Determine the (x, y) coordinate at the center of the cell enclosing the given text.  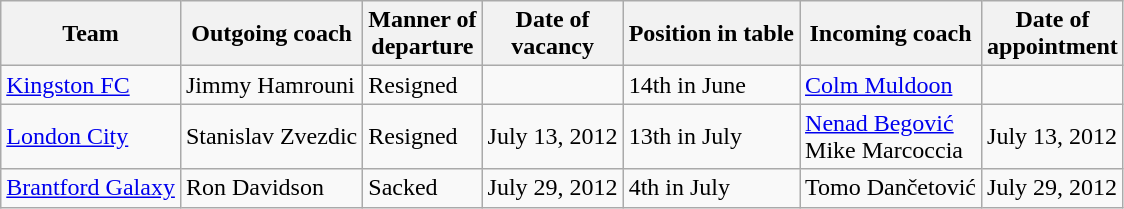
Incoming coach (891, 34)
Tomo Dančetović (891, 188)
Colm Muldoon (891, 85)
Jimmy Hamrouni (271, 85)
4th in July (711, 188)
Ron Davidson (271, 188)
Nenad BegovićMike Marcoccia (891, 136)
Manner of departure (422, 34)
Brantford Galaxy (91, 188)
Outgoing coach (271, 34)
Kingston FC (91, 85)
13th in July (711, 136)
14th in June (711, 85)
London City (91, 136)
Team (91, 34)
Date of appointment (1053, 34)
Stanislav Zvezdic (271, 136)
Position in table (711, 34)
Sacked (422, 188)
Date of vacancy (552, 34)
